Extract the (x, y) coordinate from the center of the cell holding the provided text.  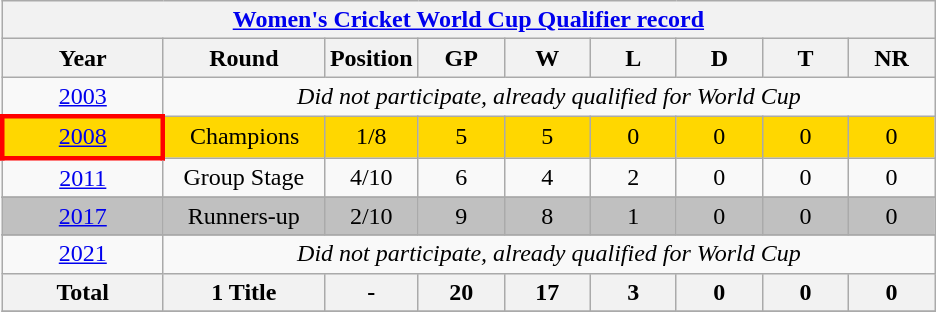
2021 (82, 254)
1 Title (244, 292)
Position (371, 58)
2017 (82, 216)
Runners-up (244, 216)
2003 (82, 97)
W (547, 58)
3 (633, 292)
20 (461, 292)
2/10 (371, 216)
GP (461, 58)
8 (547, 216)
2 (633, 178)
L (633, 58)
D (719, 58)
2008 (82, 136)
- (371, 292)
Champions (244, 136)
1 (633, 216)
2011 (82, 178)
Women's Cricket World Cup Qualifier record (468, 20)
9 (461, 216)
Year (82, 58)
Round (244, 58)
NR (891, 58)
Group Stage (244, 178)
4 (547, 178)
T (805, 58)
6 (461, 178)
Total (82, 292)
1/8 (371, 136)
4/10 (371, 178)
17 (547, 292)
